Pinpoint the cell where the given text exists, returning its (X, Y) midpoint coordinate. 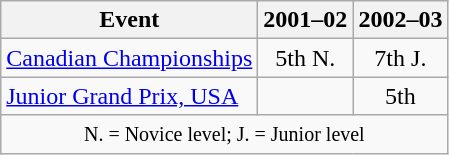
5th (400, 96)
Junior Grand Prix, USA (130, 96)
2001–02 (306, 20)
Event (130, 20)
5th N. (306, 58)
Canadian Championships (130, 58)
7th J. (400, 58)
N. = Novice level; J. = Junior level (224, 134)
2002–03 (400, 20)
